Determine the [X, Y] coordinate at the center of the cell enclosing the given text.  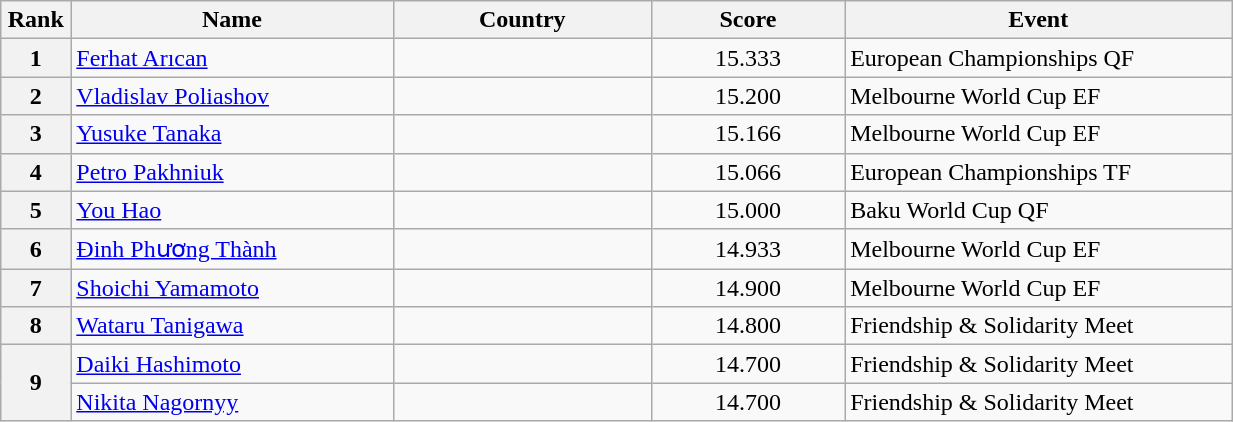
Nikita Nagornyy [232, 402]
7 [36, 288]
Event [1038, 20]
Petro Pakhniuk [232, 172]
15.200 [748, 96]
15.000 [748, 210]
Score [748, 20]
Shoichi Yamamoto [232, 288]
3 [36, 134]
4 [36, 172]
Name [232, 20]
Vladislav Poliashov [232, 96]
15.066 [748, 172]
6 [36, 249]
Daiki Hashimoto [232, 364]
14.900 [748, 288]
2 [36, 96]
14.800 [748, 326]
Yusuke Tanaka [232, 134]
8 [36, 326]
15.166 [748, 134]
14.933 [748, 249]
15.333 [748, 58]
European Championships QF [1038, 58]
Baku World Cup QF [1038, 210]
Đinh Phương Thành [232, 249]
9 [36, 383]
Ferhat Arıcan [232, 58]
1 [36, 58]
Rank [36, 20]
Country [522, 20]
European Championships TF [1038, 172]
5 [36, 210]
Wataru Tanigawa [232, 326]
You Hao [232, 210]
